Capture the cell that displays the provided text and extract its [X, Y] central coordinate. 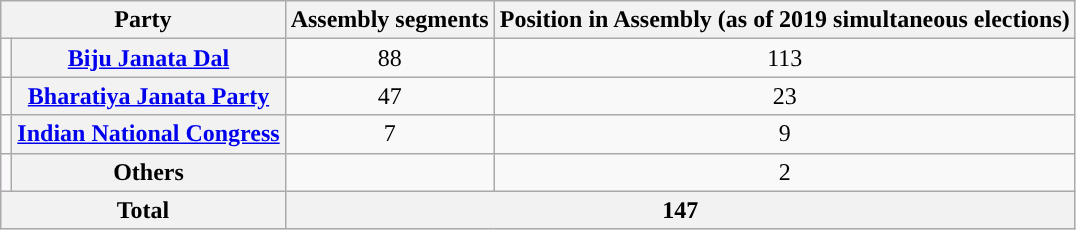
Party [143, 20]
Total [143, 210]
Position in Assembly (as of 2019 simultaneous elections) [784, 20]
7 [390, 134]
2 [784, 172]
88 [390, 58]
147 [680, 210]
23 [784, 96]
Bharatiya Janata Party [148, 96]
Assembly segments [390, 20]
47 [390, 96]
113 [784, 58]
Indian National Congress [148, 134]
Biju Janata Dal [148, 58]
Others [148, 172]
9 [784, 134]
